Provide the [X, Y] coordinate of the cell's center where the given text is located.  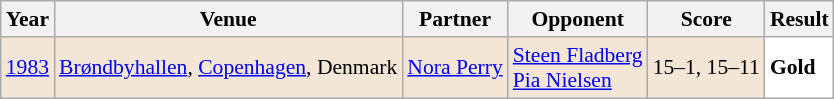
Year [28, 19]
15–1, 15–11 [706, 68]
Partner [454, 19]
Nora Perry [454, 68]
Score [706, 19]
Venue [228, 19]
Gold [800, 68]
1983 [28, 68]
Result [800, 19]
Brøndbyhallen, Copenhagen, Denmark [228, 68]
Opponent [578, 19]
Steen Fladberg Pia Nielsen [578, 68]
